Extract the [x, y] coordinate from the center of the cell holding the provided text.  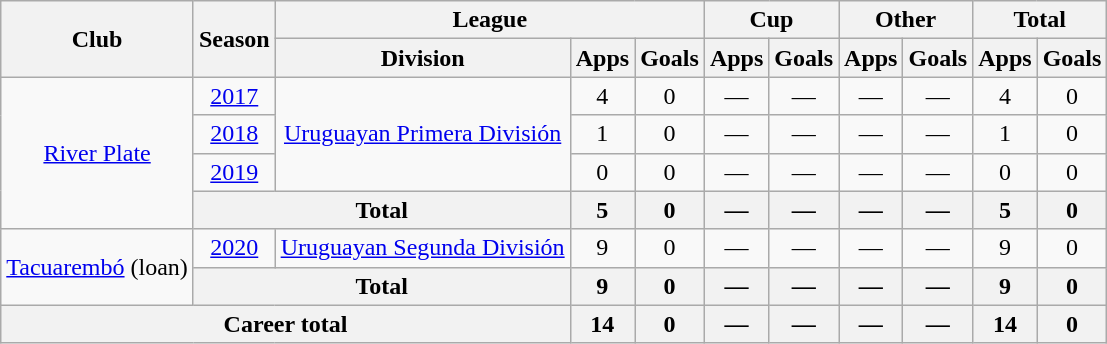
2018 [234, 134]
Uruguayan Segunda División [422, 248]
League [490, 20]
Career total [286, 324]
Other [906, 20]
2020 [234, 248]
Division [422, 58]
River Plate [98, 153]
2019 [234, 172]
Uruguayan Primera División [422, 134]
Cup [771, 20]
Tacuarembó (loan) [98, 267]
2017 [234, 96]
Club [98, 39]
Season [234, 39]
